Detect which cell encompasses the target text, then output its [X, Y] center coordinate. 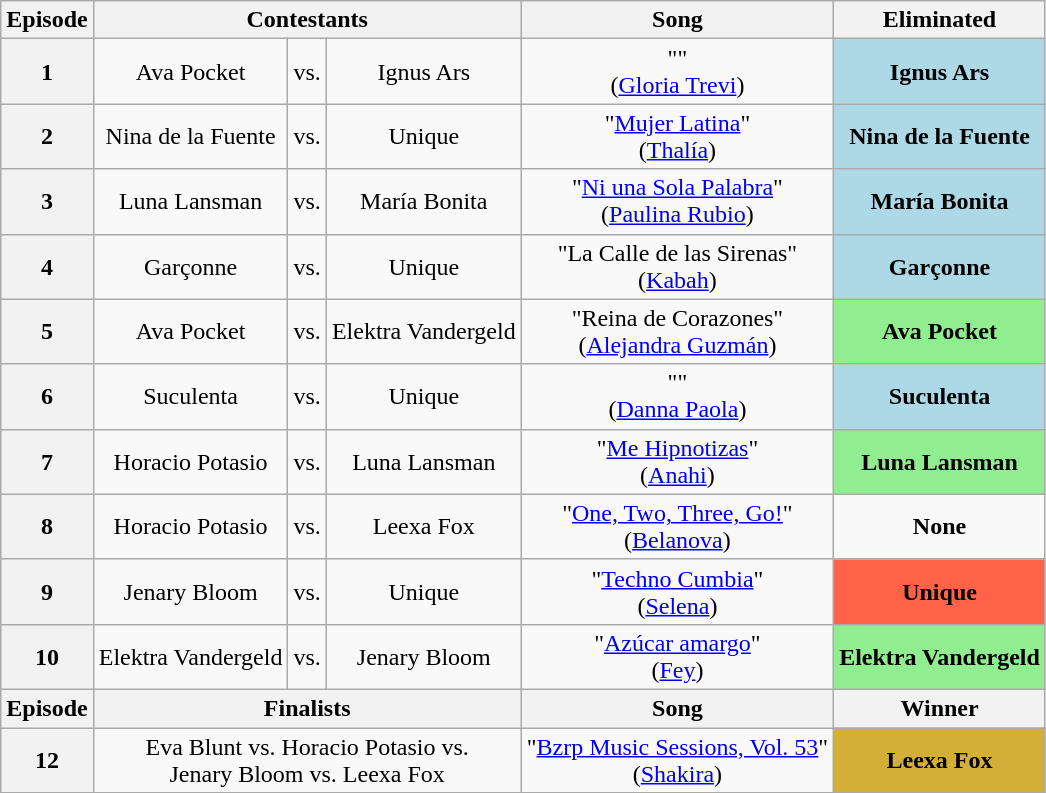
9 [47, 592]
Contestants [307, 20]
"La Calle de las Sirenas"(Kabah) [677, 266]
6 [47, 396]
5 [47, 332]
None [940, 526]
"One, Two, Three, Go!"(Belanova) [677, 526]
"Reina de Corazones"(Alejandra Guzmán) [677, 332]
12 [47, 760]
4 [47, 266]
"Ni una Sola Palabra"(Paulina Rubio) [677, 202]
7 [47, 462]
"Azúcar amargo"(Fey) [677, 656]
Finalists [307, 708]
Eliminated [940, 20]
1 [47, 72]
"Mujer Latina"(Thalía) [677, 136]
""(Danna Paola) [677, 396]
3 [47, 202]
"Techno Cumbia"(Selena) [677, 592]
10 [47, 656]
"Me Hipnotizas"(Anahi) [677, 462]
Winner [940, 708]
2 [47, 136]
8 [47, 526]
""(Gloria Trevi) [677, 72]
Eva Blunt vs. Horacio Potasio vs.Jenary Bloom vs. Leexa Fox [307, 760]
"Bzrp Music Sessions, Vol. 53"(Shakira) [677, 760]
